Provide the (x, y) coordinate of the cell's center where the given text is located.  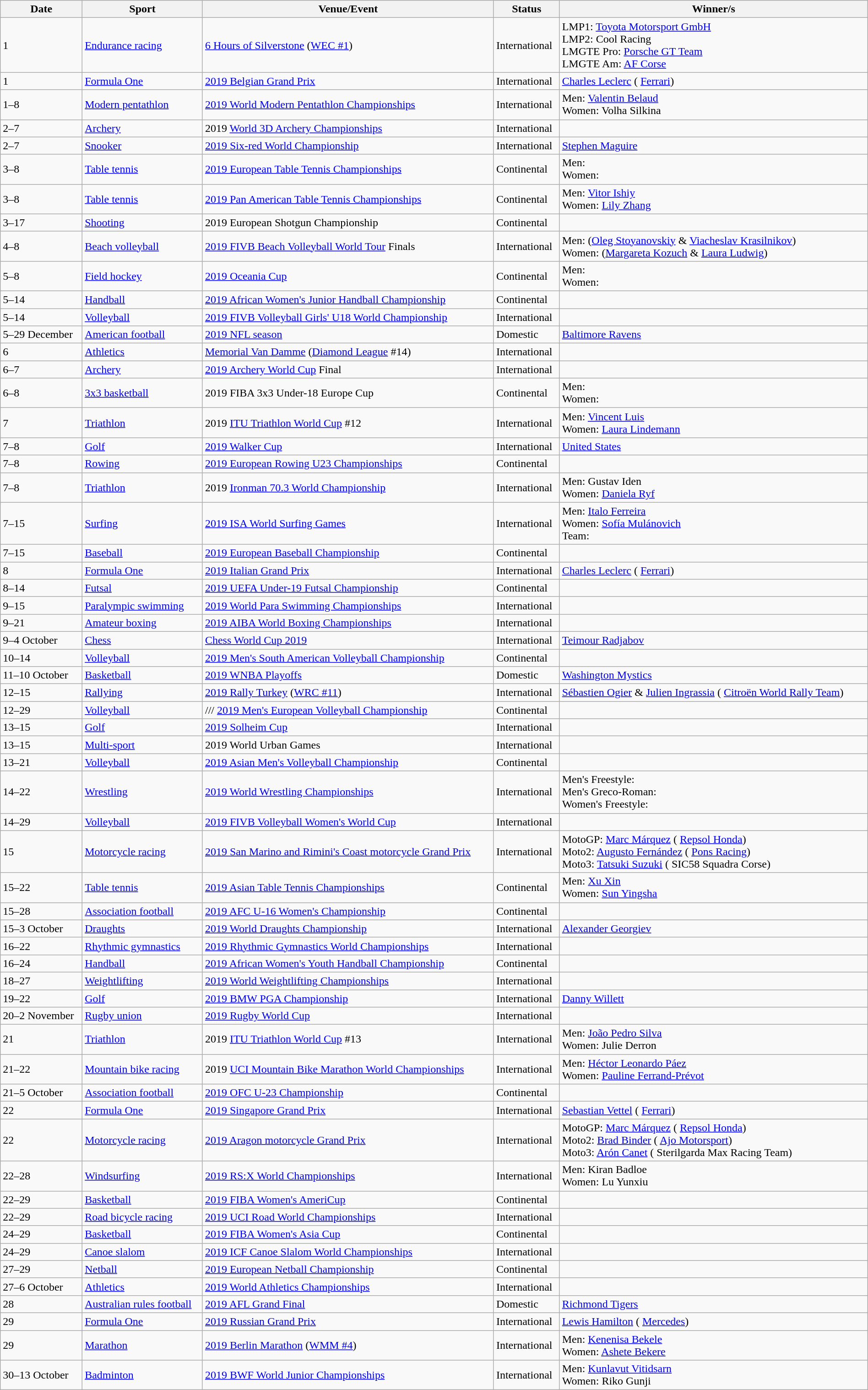
2019 Berlin Marathon (WMM #4) (348, 1345)
4–8 (41, 246)
21–5 October (41, 1093)
Richmond Tigers (713, 1304)
2019 European Rowing U23 Championships (348, 464)
2019 Six-red World Championship (348, 146)
Stephen Maguire (713, 146)
2019 NFL season (348, 335)
Alexander Georgiev (713, 928)
Multi-sport (143, 745)
2019 Solheim Cup (348, 728)
Draughts (143, 928)
20–2 November (41, 1016)
Lewis Hamilton ( Mercedes) (713, 1321)
19–22 (41, 999)
Men: Italo FerreiraWomen: Sofía MulánovichTeam: (713, 523)
27–6 October (41, 1287)
Status (526, 9)
Windsurfing (143, 1176)
2019 World 3D Archery Championships (348, 128)
Men: Vitor IshiyWomen: Lily Zhang (713, 199)
Sebastian Vettel ( Ferrari) (713, 1110)
Venue/Event (348, 9)
2019 Italian Grand Prix (348, 570)
2019 FIBA 3x3 Under-18 Europe Cup (348, 393)
2019 FIVB Volleyball Women's World Cup (348, 822)
16–22 (41, 946)
Men: Valentin BelaudWomen: Volha Silkina (713, 104)
LMP1: Toyota Motorsport GmbHLMP2: Cool RacingLMGTE Pro: Porsche GT TeamLMGTE Am: AF Corse (713, 45)
Paralympic swimming (143, 605)
American football (143, 335)
Men: João Pedro SilvaWomen: Julie Derron (713, 1039)
2019 Archery World Cup Final (348, 369)
2019 AIBA World Boxing Championships (348, 623)
Baltimore Ravens (713, 335)
2019 AFL Grand Final (348, 1304)
Badminton (143, 1375)
8 (41, 570)
2019 African Women's Youth Handball Championship (348, 963)
2019 FIBA Women's AmeriCup (348, 1200)
6 Hours of Silverstone (WEC #1) (348, 45)
2019 UEFA Under-19 Futsal Championship (348, 588)
Endurance racing (143, 45)
2019 FIVB Volleyball Girls' U18 World Championship (348, 317)
2019 European Netball Championship (348, 1269)
2019 FIBA Women's Asia Cup (348, 1234)
Men: Gustav IdenWomen: Daniela Ryf (713, 487)
2019 European Table Tennis Championships (348, 169)
13–21 (41, 762)
9–21 (41, 623)
2019 BMW PGA Championship (348, 999)
Beach volleyball (143, 246)
Winner/s (713, 9)
2019 BWF World Junior Championships (348, 1375)
2019 OFC U-23 Championship (348, 1093)
Date (41, 9)
2019 African Women's Junior Handball Championship (348, 299)
Rhythmic gymnastics (143, 946)
2019 Belgian Grand Prix (348, 81)
21–22 (41, 1070)
United States (713, 446)
3–17 (41, 223)
Shooting (143, 223)
1–8 (41, 104)
12–15 (41, 693)
Field hockey (143, 276)
2019 World Weightlifting Championships (348, 981)
Rugby union (143, 1016)
5–8 (41, 276)
9–15 (41, 605)
Men: Xu XinWomen: Sun Yingsha (713, 887)
2019 AFC U-16 Women's Championship (348, 911)
2019 FIVB Beach Volleyball World Tour Finals (348, 246)
Men: Héctor Leonardo PáezWomen: Pauline Ferrand-Prévot (713, 1070)
2019 Asian Table Tennis Championships (348, 887)
MotoGP: Marc Márquez ( Repsol Honda)Moto2: Augusto Fernández ( Pons Racing)Moto3: Tatsuki Suzuki ( SIC58 Squadra Corse) (713, 852)
Rallying (143, 693)
2019 World Urban Games (348, 745)
Men: Kenenisa BekeleWomen: Ashete Bekere (713, 1345)
2019 Men's South American Volleyball Championship (348, 658)
Road bicycle racing (143, 1217)
2019 Rugby World Cup (348, 1016)
Men: Kiran BadloeWomen: Lu Yunxiu (713, 1176)
Chess (143, 640)
Amateur boxing (143, 623)
2019 ICF Canoe Slalom World Championships (348, 1252)
7 (41, 423)
3x3 basketball (143, 393)
Teimour Radjabov (713, 640)
2019 RS:X World Championships (348, 1176)
21 (41, 1039)
10–14 (41, 658)
6 (41, 352)
18–27 (41, 981)
/// 2019 Men's European Volleyball Championship (348, 710)
Australian rules football (143, 1304)
2019 Rally Turkey (WRC #11) (348, 693)
8–14 (41, 588)
14–22 (41, 792)
2019 Aragon motorcycle Grand Prix (348, 1140)
MotoGP: Marc Márquez ( Repsol Honda)Moto2: Brad Binder ( Ajo Motorsport)Moto3: Arón Canet ( Sterilgarda Max Racing Team) (713, 1140)
2019 Singapore Grand Prix (348, 1110)
Rowing (143, 464)
Mountain bike racing (143, 1070)
Men's Freestyle: Men's Greco-Roman: Women's Freestyle: (713, 792)
2019 San Marino and Rimini's Coast motorcycle Grand Prix (348, 852)
2019 Oceania Cup (348, 276)
2019 WNBA Playoffs (348, 675)
Netball (143, 1269)
2019 Rhythmic Gymnastics World Championships (348, 946)
2019 Pan American Table Tennis Championships (348, 199)
Modern pentathlon (143, 104)
Snooker (143, 146)
12–29 (41, 710)
2019 European Shotgun Championship (348, 223)
6–7 (41, 369)
15–28 (41, 911)
15 (41, 852)
5–29 December (41, 335)
Memorial Van Damme (Diamond League #14) (348, 352)
Weightlifting (143, 981)
2019 UCI Mountain Bike Marathon World Championships (348, 1070)
2019 World Athletics Championships (348, 1287)
2019 European Baseball Championship (348, 553)
Marathon (143, 1345)
Men: (Oleg Stoyanovskiy & Viacheslav Krasilnikov)Women: (Margareta Kozuch & Laura Ludwig) (713, 246)
2019 ITU Triathlon World Cup #13 (348, 1039)
9–4 October (41, 640)
2019 World Draughts Championship (348, 928)
2019 Russian Grand Prix (348, 1321)
Canoe slalom (143, 1252)
2019 World Modern Pentathlon Championships (348, 104)
11–10 October (41, 675)
30–13 October (41, 1375)
28 (41, 1304)
2019 ITU Triathlon World Cup #12 (348, 423)
6–8 (41, 393)
15–22 (41, 887)
2019 Walker Cup (348, 446)
Sébastien Ogier & Julien Ingrassia ( Citroën World Rally Team) (713, 693)
Chess World Cup 2019 (348, 640)
Men: Vincent LuisWomen: Laura Lindemann (713, 423)
2019 World Wrestling Championships (348, 792)
Surfing (143, 523)
2019 World Para Swimming Championships (348, 605)
Danny Willett (713, 999)
22–28 (41, 1176)
Sport (143, 9)
2019 Asian Men's Volleyball Championship (348, 762)
Futsal (143, 588)
2019 Ironman 70.3 World Championship (348, 487)
2019 UCI Road World Championships (348, 1217)
27–29 (41, 1269)
Men: Kunlavut VitidsarnWomen: Riko Gunji (713, 1375)
14–29 (41, 822)
Washington Mystics (713, 675)
Wrestling (143, 792)
2019 ISA World Surfing Games (348, 523)
16–24 (41, 963)
15–3 October (41, 928)
Baseball (143, 553)
